Locate the cell with the specified text and output its [X, Y] center coordinate. 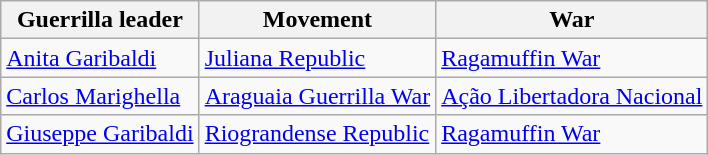
Riograndense Republic [318, 134]
War [572, 20]
Guerrilla leader [100, 20]
Carlos Marighella [100, 96]
Anita Garibaldi [100, 58]
Giuseppe Garibaldi [100, 134]
Ação Libertadora Nacional [572, 96]
Araguaia Guerrilla War [318, 96]
Juliana Republic [318, 58]
Movement [318, 20]
